Detect which cell encompasses the target text, then output its (x, y) center coordinate. 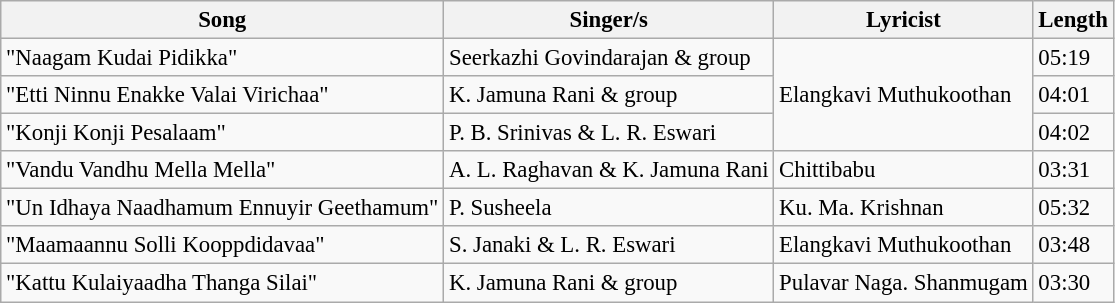
05:19 (1073, 58)
A. L. Raghavan & K. Jamuna Rani (609, 170)
Pulavar Naga. Shanmugam (904, 283)
"Naagam Kudai Pidikka" (222, 58)
S. Janaki & L. R. Eswari (609, 245)
Song (222, 20)
"Konji Konji Pesalaam" (222, 133)
P. Susheela (609, 208)
"Maamaannu Solli Kooppdidavaa" (222, 245)
Singer/s (609, 20)
Chittibabu (904, 170)
04:01 (1073, 95)
03:48 (1073, 245)
"Un Idhaya Naadhamum Ennuyir Geethamum" (222, 208)
03:30 (1073, 283)
"Vandu Vandhu Mella Mella" (222, 170)
Lyricist (904, 20)
05:32 (1073, 208)
03:31 (1073, 170)
"Etti Ninnu Enakke Valai Virichaa" (222, 95)
P. B. Srinivas & L. R. Eswari (609, 133)
"Kattu Kulaiyaadha Thanga Silai" (222, 283)
Ku. Ma. Krishnan (904, 208)
Length (1073, 20)
Seerkazhi Govindarajan & group (609, 58)
04:02 (1073, 133)
